Find where the given text appears and provide that cell's center as [x, y] coordinate. 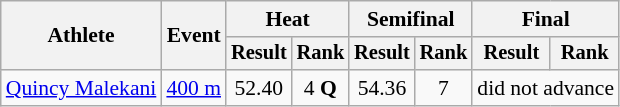
Quincy Malekani [82, 88]
did not advance [546, 88]
7 [444, 88]
Semifinal [410, 19]
54.36 [382, 88]
Final [546, 19]
52.40 [259, 88]
4 Q [321, 88]
400 m [194, 88]
Heat [288, 19]
Athlete [82, 36]
Event [194, 36]
